Return [x, y] of the center of cell containing provided text 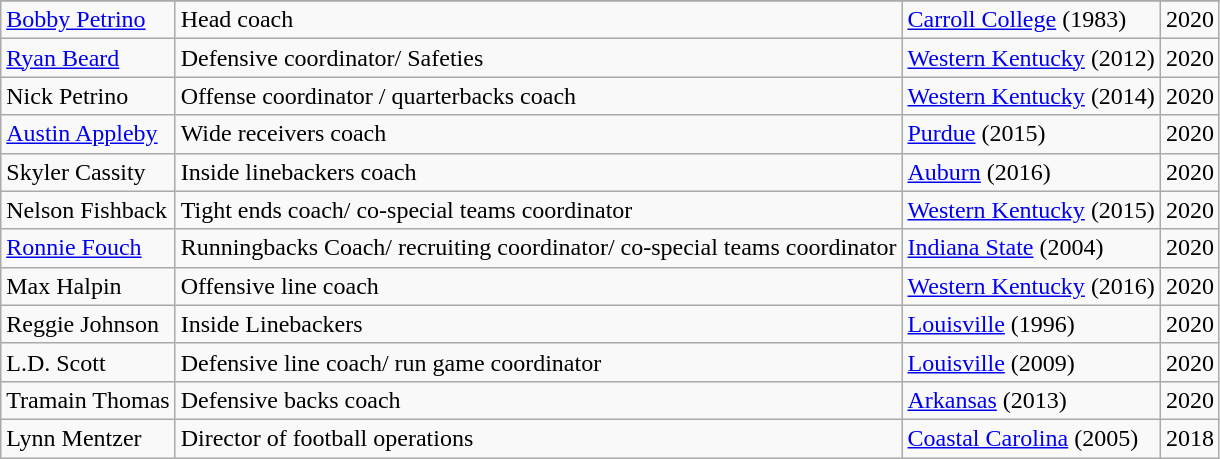
Louisville (1996) [1031, 324]
Reggie Johnson [88, 324]
Nick Petrino [88, 96]
Inside Linebackers [538, 324]
Nelson Fishback [88, 210]
Director of football operations [538, 438]
Runningbacks Coach/ recruiting coordinator/ co-special teams coordinator [538, 248]
Bobby Petrino [88, 20]
2018 [1190, 438]
Ronnie Fouch [88, 248]
Tight ends coach/ co-special teams coordinator [538, 210]
Offense coordinator / quarterbacks coach [538, 96]
Lynn Mentzer [88, 438]
Skyler Cassity [88, 172]
Indiana State (2004) [1031, 248]
Western Kentucky (2016) [1031, 286]
Coastal Carolina (2005) [1031, 438]
Purdue (2015) [1031, 134]
Ryan Beard [88, 58]
Tramain Thomas [88, 400]
Carroll College (1983) [1031, 20]
Offensive line coach [538, 286]
Western Kentucky (2012) [1031, 58]
Auburn (2016) [1031, 172]
Arkansas (2013) [1031, 400]
L.D. Scott [88, 362]
Louisville (2009) [1031, 362]
Defensive backs coach [538, 400]
Western Kentucky (2014) [1031, 96]
Defensive coordinator/ Safeties [538, 58]
Inside linebackers coach [538, 172]
Western Kentucky (2015) [1031, 210]
Wide receivers coach [538, 134]
Head coach [538, 20]
Max Halpin [88, 286]
Austin Appleby [88, 134]
Defensive line coach/ run game coordinator [538, 362]
